Scan for the cell matching the given text and deliver its [X, Y] coordinate at center. 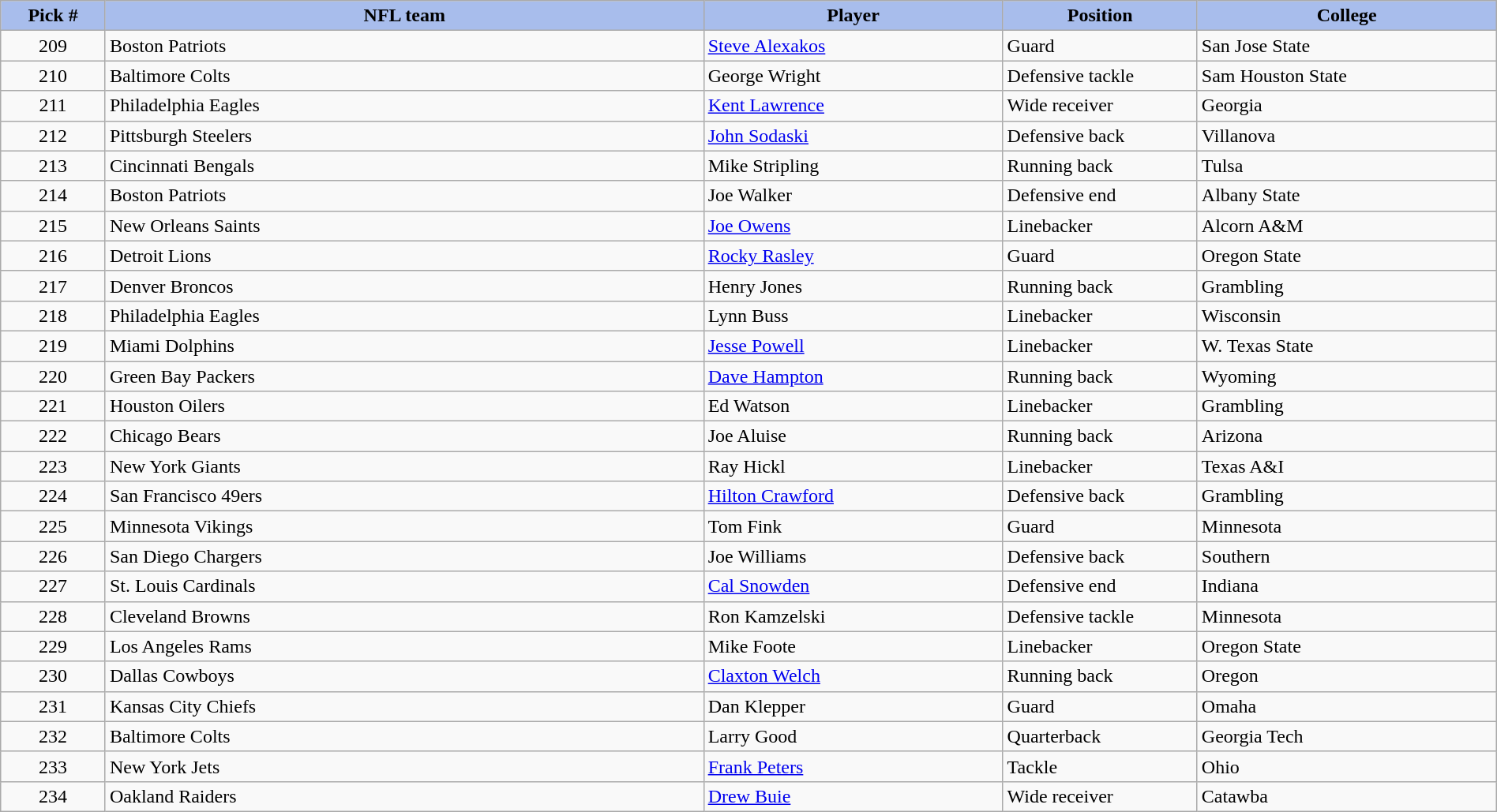
Georgia [1347, 106]
213 [54, 166]
Los Angeles Rams [404, 646]
Player [853, 16]
New York Jets [404, 766]
W. Texas State [1347, 346]
Georgia Tech [1347, 736]
San Diego Chargers [404, 556]
Southern [1347, 556]
Tackle [1100, 766]
Position [1100, 16]
Minnesota Vikings [404, 526]
Denver Broncos [404, 286]
Kansas City Chiefs [404, 706]
Oregon [1347, 676]
Ron Kamzelski [853, 616]
234 [54, 796]
Arizona [1347, 436]
Detroit Lions [404, 256]
Oakland Raiders [404, 796]
Albany State [1347, 196]
Joe Owens [853, 226]
226 [54, 556]
233 [54, 766]
Cal Snowden [853, 586]
Henry Jones [853, 286]
Omaha [1347, 706]
Steve Alexakos [853, 46]
230 [54, 676]
Mike Stripling [853, 166]
232 [54, 736]
Dallas Cowboys [404, 676]
Joe Walker [853, 196]
221 [54, 406]
223 [54, 466]
George Wright [853, 76]
228 [54, 616]
231 [54, 706]
Jesse Powell [853, 346]
Indiana [1347, 586]
222 [54, 436]
Pittsburgh Steelers [404, 136]
211 [54, 106]
Chicago Bears [404, 436]
Ohio [1347, 766]
216 [54, 256]
214 [54, 196]
Tulsa [1347, 166]
Joe Williams [853, 556]
College [1347, 16]
225 [54, 526]
Houston Oilers [404, 406]
219 [54, 346]
Frank Peters [853, 766]
229 [54, 646]
224 [54, 496]
Tom Fink [853, 526]
Joe Aluise [853, 436]
Alcorn A&M [1347, 226]
Dave Hampton [853, 376]
Sam Houston State [1347, 76]
Ray Hickl [853, 466]
St. Louis Cardinals [404, 586]
Hilton Crawford [853, 496]
Drew Buie [853, 796]
Wyoming [1347, 376]
Cleveland Browns [404, 616]
Pick # [54, 16]
Wisconsin [1347, 316]
210 [54, 76]
Texas A&I [1347, 466]
Miami Dolphins [404, 346]
San Francisco 49ers [404, 496]
Villanova [1347, 136]
Mike Foote [853, 646]
Quarterback [1100, 736]
220 [54, 376]
NFL team [404, 16]
Kent Lawrence [853, 106]
Green Bay Packers [404, 376]
Ed Watson [853, 406]
217 [54, 286]
New York Giants [404, 466]
Claxton Welch [853, 676]
Cincinnati Bengals [404, 166]
212 [54, 136]
Lynn Buss [853, 316]
New Orleans Saints [404, 226]
227 [54, 586]
John Sodaski [853, 136]
Dan Klepper [853, 706]
218 [54, 316]
Larry Good [853, 736]
215 [54, 226]
209 [54, 46]
San Jose State [1347, 46]
Catawba [1347, 796]
Rocky Rasley [853, 256]
